Locate the cell with the specified text and output its [x, y] center coordinate. 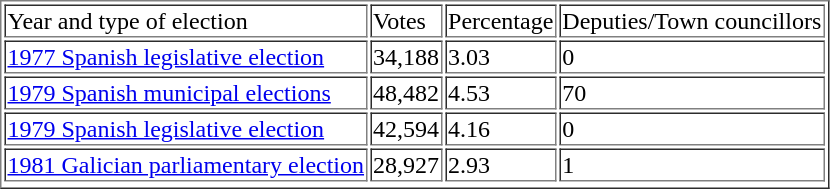
Votes [406, 20]
34,188 [406, 56]
70 [692, 92]
48,482 [406, 92]
28,927 [406, 164]
1977 Spanish legislative election [186, 56]
4.53 [500, 92]
Percentage [500, 20]
1979 Spanish municipal elections [186, 92]
1979 Spanish legislative election [186, 128]
1981 Galician parliamentary election [186, 164]
3.03 [500, 56]
Year and type of election [186, 20]
2.93 [500, 164]
4.16 [500, 128]
1 [692, 164]
Deputies/Town councillors [692, 20]
42,594 [406, 128]
